Return the [X, Y] coordinate for the center point of the cell that contains the specified text.  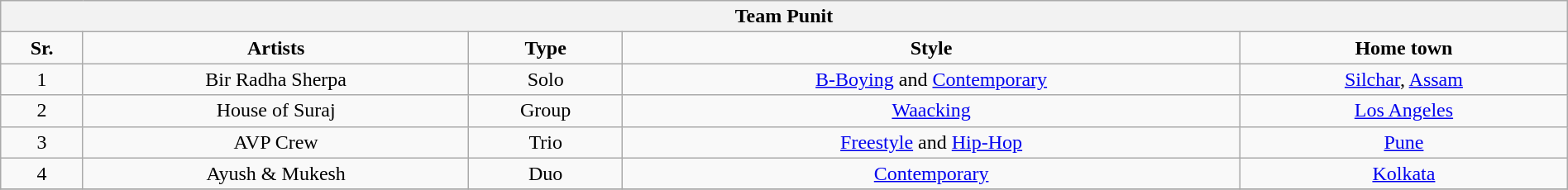
Trio [546, 142]
3 [42, 142]
House of Suraj [275, 111]
Team Punit [784, 17]
Los Angeles [1404, 111]
Duo [546, 173]
Freestyle and Hip-Hop [931, 142]
4 [42, 173]
Waacking [931, 111]
Ayush & Mukesh [275, 173]
Group [546, 111]
Artists [275, 48]
Sr. [42, 48]
Home town [1404, 48]
Style [931, 48]
Silchar, Assam [1404, 79]
B-Boying and Contemporary [931, 79]
Contemporary [931, 173]
Solo [546, 79]
AVP Crew [275, 142]
1 [42, 79]
Kolkata [1404, 173]
2 [42, 111]
Type [546, 48]
Bir Radha Sherpa [275, 79]
Pune [1404, 142]
